Extract the [x, y] coordinate from the center of the cell holding the provided text.  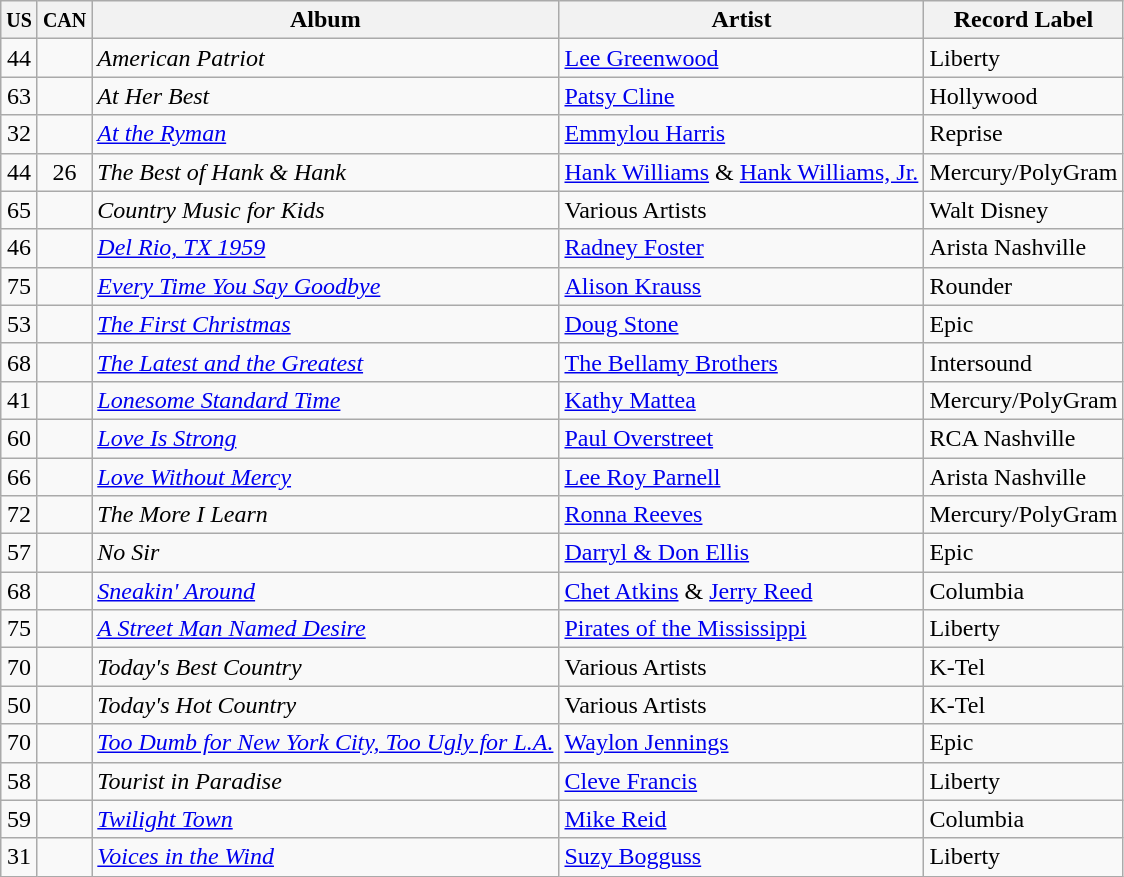
60 [20, 438]
No Sir [326, 553]
RCA Nashville [1024, 438]
The More I Learn [326, 515]
Album [326, 20]
Artist [742, 20]
Love Is Strong [326, 438]
Waylon Jennings [742, 743]
41 [20, 400]
Doug Stone [742, 324]
Record Label [1024, 20]
Love Without Mercy [326, 477]
50 [20, 705]
Emmylou Harris [742, 134]
46 [20, 248]
Suzy Bogguss [742, 857]
Twilight Town [326, 819]
32 [20, 134]
Hollywood [1024, 96]
Hank Williams & Hank Williams, Jr. [742, 172]
The Latest and the Greatest [326, 362]
Today's Best Country [326, 667]
Radney Foster [742, 248]
59 [20, 819]
72 [20, 515]
Mike Reid [742, 819]
58 [20, 781]
Walt Disney [1024, 210]
Kathy Mattea [742, 400]
Darryl & Don Ellis [742, 553]
Rounder [1024, 286]
CAN [64, 20]
Patsy Cline [742, 96]
Too Dumb for New York City, Too Ugly for L.A. [326, 743]
31 [20, 857]
Ronna Reeves [742, 515]
Sneakin' Around [326, 591]
Pirates of the Mississippi [742, 629]
63 [20, 96]
Lee Greenwood [742, 58]
65 [20, 210]
At the Ryman [326, 134]
A Street Man Named Desire [326, 629]
Del Rio, TX 1959 [326, 248]
The First Christmas [326, 324]
Every Time You Say Goodbye [326, 286]
At Her Best [326, 96]
Today's Hot Country [326, 705]
US [20, 20]
57 [20, 553]
Intersound [1024, 362]
66 [20, 477]
Chet Atkins & Jerry Reed [742, 591]
26 [64, 172]
The Bellamy Brothers [742, 362]
American Patriot [326, 58]
Alison Krauss [742, 286]
The Best of Hank & Hank [326, 172]
53 [20, 324]
Paul Overstreet [742, 438]
Country Music for Kids [326, 210]
Lee Roy Parnell [742, 477]
Tourist in Paradise [326, 781]
Reprise [1024, 134]
Cleve Francis [742, 781]
Lonesome Standard Time [326, 400]
Voices in the Wind [326, 857]
